Extract the [x, y] coordinate from the center of the cell holding the provided text.  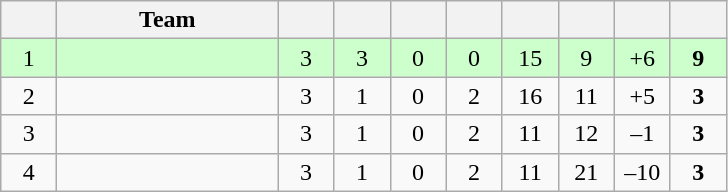
–1 [642, 134]
+5 [642, 96]
15 [530, 58]
+6 [642, 58]
4 [29, 172]
21 [586, 172]
12 [586, 134]
16 [530, 96]
–10 [642, 172]
Team [168, 20]
